Pinpoint the cell where the given text exists, returning its [X, Y] midpoint coordinate. 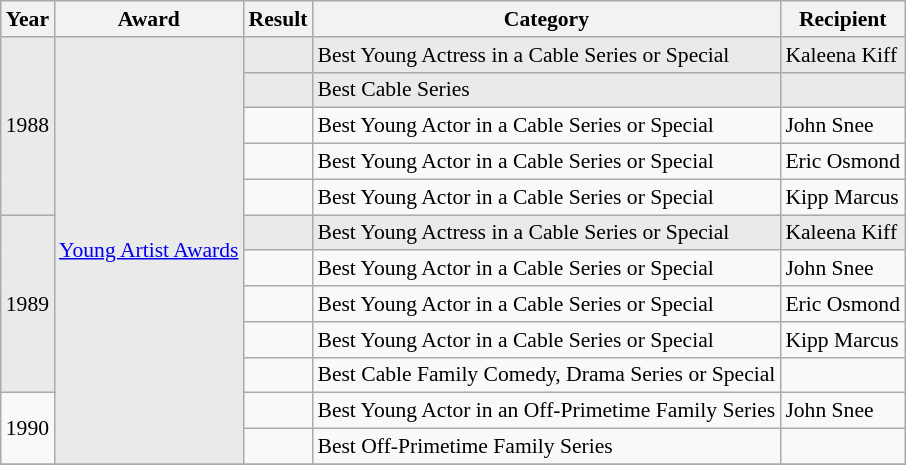
Result [278, 19]
Best Cable Family Comedy, Drama Series or Special [546, 375]
Best Cable Series [546, 90]
1989 [28, 304]
Best Young Actor in an Off-Primetime Family Series [546, 411]
1990 [28, 428]
Award [148, 19]
Year [28, 19]
1988 [28, 126]
Best Off-Primetime Family Series [546, 447]
Category [546, 19]
Recipient [842, 19]
Young Artist Awards [148, 251]
